Capture the cell that displays the provided text and extract its [X, Y] central coordinate. 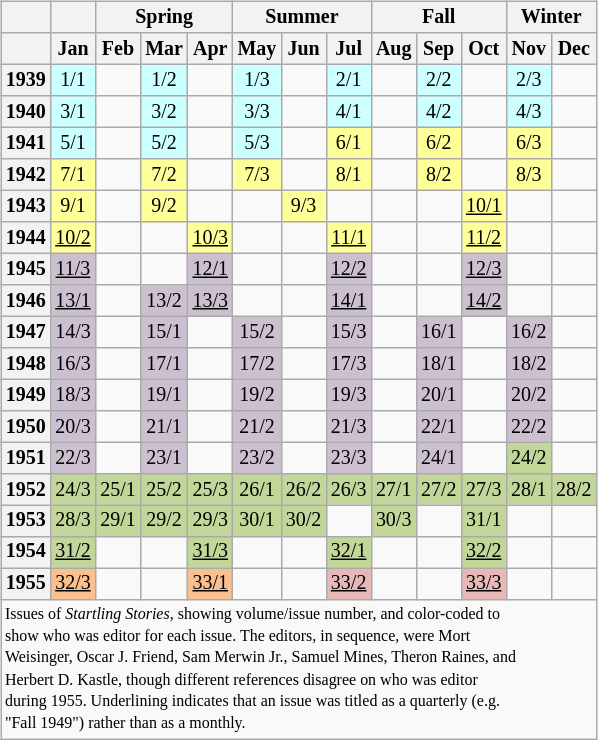
23/1 [164, 458]
1945 [26, 268]
Apr [210, 48]
Oct [484, 48]
1940 [26, 112]
26/3 [348, 490]
Spring [164, 18]
23/3 [348, 458]
8/2 [438, 174]
25/2 [164, 490]
33/3 [484, 584]
21/2 [257, 426]
30/2 [304, 520]
Sep [438, 48]
24/1 [438, 458]
1955 [26, 584]
19/3 [348, 394]
Nov [528, 48]
Jun [304, 48]
1941 [26, 144]
1947 [26, 332]
1951 [26, 458]
Winter [551, 18]
5/1 [72, 144]
33/1 [210, 584]
4/3 [528, 112]
Aug [394, 48]
1952 [26, 490]
13/2 [164, 300]
22/1 [438, 426]
5/2 [164, 144]
Jul [348, 48]
1949 [26, 394]
28/3 [72, 520]
1948 [26, 364]
24/2 [528, 458]
30/1 [257, 520]
Summer [302, 18]
31/3 [210, 552]
23/2 [257, 458]
6/1 [348, 144]
May [257, 48]
2/1 [348, 80]
3/2 [164, 112]
28/2 [574, 490]
14/1 [348, 300]
2/3 [528, 80]
1943 [26, 206]
31/1 [484, 520]
8/1 [348, 174]
13/1 [72, 300]
1939 [26, 80]
24/3 [72, 490]
11/3 [72, 268]
12/3 [484, 268]
14/3 [72, 332]
7/1 [72, 174]
8/3 [528, 174]
22/2 [528, 426]
Fall [438, 18]
29/3 [210, 520]
16/1 [438, 332]
14/2 [484, 300]
13/3 [210, 300]
9/1 [72, 206]
1954 [26, 552]
26/1 [257, 490]
11/2 [484, 238]
20/3 [72, 426]
17/3 [348, 364]
22/3 [72, 458]
32/3 [72, 584]
7/2 [164, 174]
11/1 [348, 238]
16/3 [72, 364]
9/3 [304, 206]
3/3 [257, 112]
25/3 [210, 490]
17/1 [164, 364]
3/1 [72, 112]
20/2 [528, 394]
31/2 [72, 552]
27/2 [438, 490]
1950 [26, 426]
17/2 [257, 364]
15/3 [348, 332]
Jan [72, 48]
Dec [574, 48]
1/3 [257, 80]
1/2 [164, 80]
18/3 [72, 394]
2/2 [438, 80]
30/3 [394, 520]
1946 [26, 300]
4/1 [348, 112]
12/2 [348, 268]
18/1 [438, 364]
4/2 [438, 112]
27/1 [394, 490]
21/3 [348, 426]
28/1 [528, 490]
7/3 [257, 174]
Feb [118, 48]
33/2 [348, 584]
15/2 [257, 332]
1942 [26, 174]
18/2 [528, 364]
19/2 [257, 394]
12/1 [210, 268]
1944 [26, 238]
29/1 [118, 520]
1953 [26, 520]
10/1 [484, 206]
9/2 [164, 206]
29/2 [164, 520]
32/2 [484, 552]
1/1 [72, 80]
32/1 [348, 552]
20/1 [438, 394]
10/2 [72, 238]
5/3 [257, 144]
27/3 [484, 490]
Mar [164, 48]
25/1 [118, 490]
19/1 [164, 394]
26/2 [304, 490]
6/2 [438, 144]
10/3 [210, 238]
15/1 [164, 332]
6/3 [528, 144]
16/2 [528, 332]
21/1 [164, 426]
